For the text-containing cell, return its midpoint in [X, Y] coordinate format. 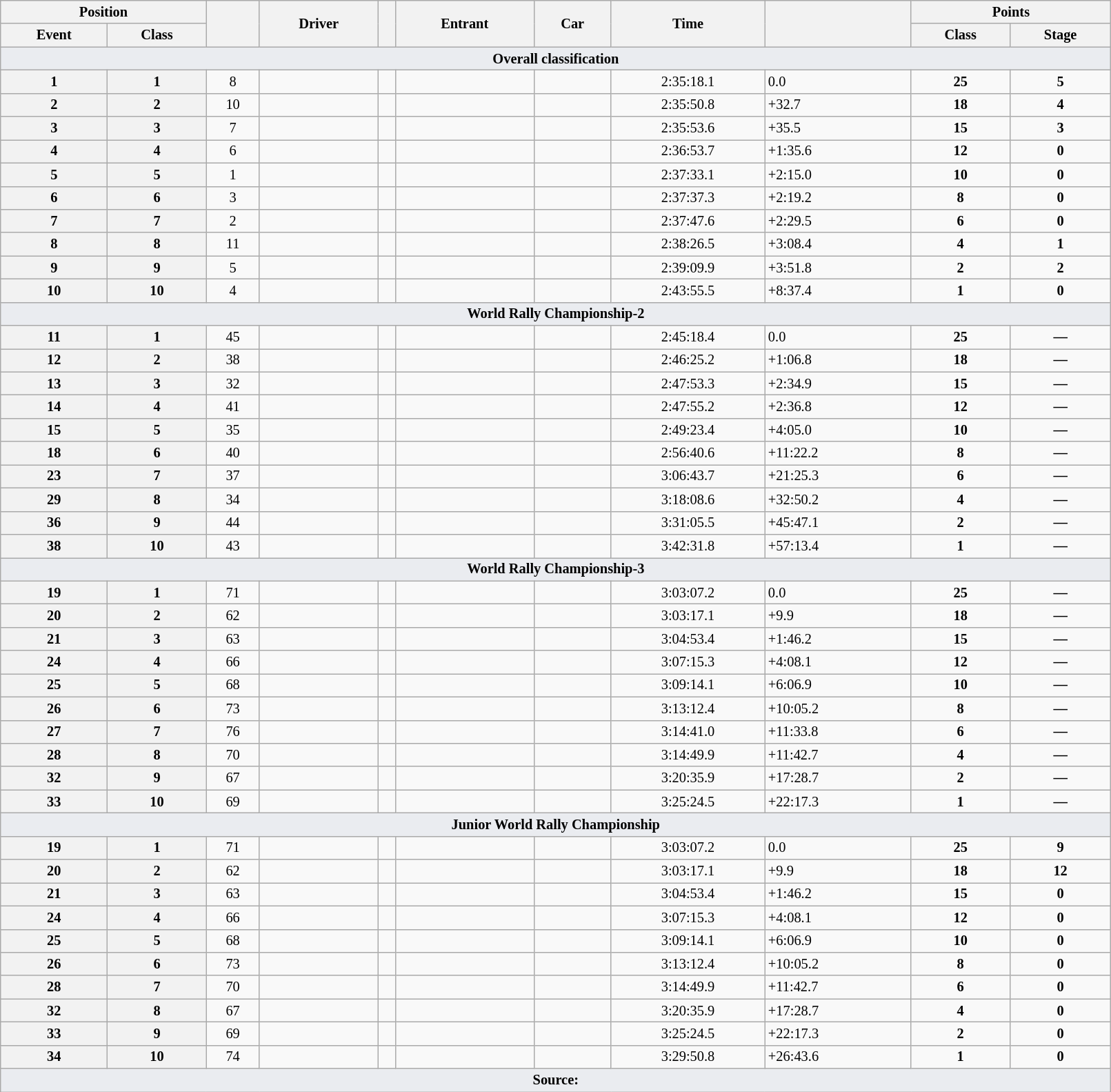
2:47:53.3 [688, 384]
3:14:41.0 [688, 732]
+2:15.0 [838, 175]
23 [54, 476]
+1:35.6 [838, 151]
2:45:18.4 [688, 337]
3:42:31.8 [688, 546]
+2:29.5 [838, 221]
74 [233, 1057]
35 [233, 430]
41 [233, 406]
2:35:53.6 [688, 128]
3:31:05.5 [688, 523]
2:38:26.5 [688, 244]
+11:22.2 [838, 453]
3:29:50.8 [688, 1057]
+8:37.4 [838, 290]
+32:50.2 [838, 499]
+45:47.1 [838, 523]
76 [233, 732]
Junior World Rally Championship [556, 824]
Car [572, 23]
World Rally Championship-3 [556, 569]
3:06:43.7 [688, 476]
43 [233, 546]
Entrant [465, 23]
+32.7 [838, 105]
+11:33.8 [838, 732]
2:46:25.2 [688, 360]
Time [688, 23]
Position [103, 12]
40 [233, 453]
44 [233, 523]
+1:06.8 [838, 360]
36 [54, 523]
2:37:37.3 [688, 198]
45 [233, 337]
+4:05.0 [838, 430]
+26:43.6 [838, 1057]
+57:13.4 [838, 546]
2:39:09.9 [688, 268]
Points [1011, 12]
Driver [319, 23]
+2:36.8 [838, 406]
Overall classification [556, 59]
+35.5 [838, 128]
2:35:18.1 [688, 81]
14 [54, 406]
+2:19.2 [838, 198]
2:35:50.8 [688, 105]
29 [54, 499]
2:36:53.7 [688, 151]
+3:08.4 [838, 244]
+21:25.3 [838, 476]
2:43:55.5 [688, 290]
13 [54, 384]
2:37:33.1 [688, 175]
Stage [1060, 35]
World Rally Championship-2 [556, 314]
2:37:47.6 [688, 221]
+2:34.9 [838, 384]
2:56:40.6 [688, 453]
2:49:23.4 [688, 430]
3:18:08.6 [688, 499]
37 [233, 476]
+3:51.8 [838, 268]
Source: [556, 1080]
27 [54, 732]
Event [54, 35]
2:47:55.2 [688, 406]
